Pinpoint the cell where the given text exists, returning its (x, y) midpoint coordinate. 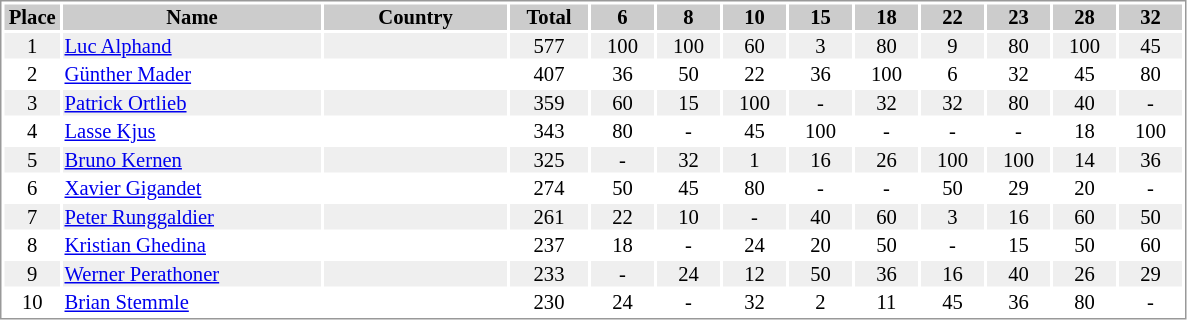
Bruno Kernen (192, 160)
5 (32, 160)
261 (549, 217)
407 (549, 75)
11 (886, 303)
Brian Stemmle (192, 303)
Country (416, 17)
23 (1018, 17)
Kristian Ghedina (192, 245)
Luc Alphand (192, 46)
274 (549, 189)
12 (754, 274)
Werner Perathoner (192, 274)
7 (32, 217)
Peter Runggaldier (192, 217)
359 (549, 103)
Lasse Kjus (192, 131)
325 (549, 160)
4 (32, 131)
577 (549, 46)
Patrick Ortlieb (192, 103)
Xavier Gigandet (192, 189)
Place (32, 17)
14 (1084, 160)
Name (192, 17)
343 (549, 131)
230 (549, 303)
237 (549, 245)
Günther Mader (192, 75)
28 (1084, 17)
233 (549, 274)
Total (549, 17)
